Identify which cell holds the provided text, then report its [x, y] central coordinate. 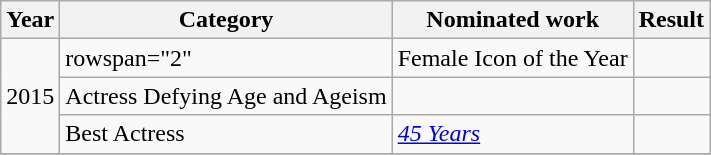
Result [671, 20]
Female Icon of the Year [512, 58]
Actress Defying Age and Ageism [226, 96]
Year [30, 20]
rowspan="2" [226, 58]
Best Actress [226, 134]
45 Years [512, 134]
Nominated work [512, 20]
2015 [30, 96]
Category [226, 20]
